Return the [X, Y] coordinate for the center point of the cell that contains the specified text.  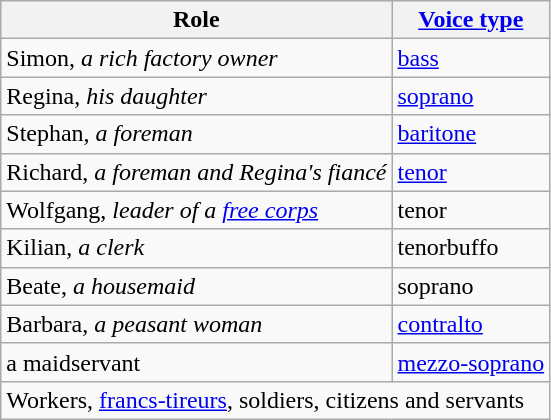
Beate, a housemaid [196, 286]
baritone [471, 134]
Role [196, 20]
Richard, a foreman and Regina's fiancé [196, 172]
Regina, his daughter [196, 96]
Kilian, a clerk [196, 248]
contralto [471, 324]
Workers, francs-tireurs, soldiers, citizens and servants [276, 400]
Stephan, a foreman [196, 134]
Voice type [471, 20]
tenorbuffo [471, 248]
bass [471, 58]
a maidservant [196, 362]
Simon, a rich factory owner [196, 58]
Wolfgang, leader of a free corps [196, 210]
mezzo-soprano [471, 362]
Barbara, a peasant woman [196, 324]
